Scan for the cell matching the given text and deliver its [X, Y] coordinate at center. 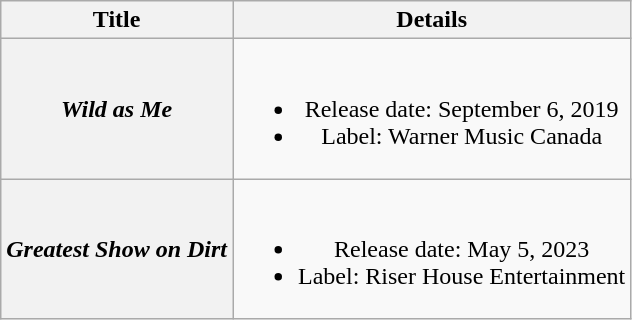
Greatest Show on Dirt [117, 249]
Title [117, 20]
Details [432, 20]
Wild as Me [117, 109]
Release date: September 6, 2019Label: Warner Music Canada [432, 109]
Release date: May 5, 2023Label: Riser House Entertainment [432, 249]
